Identify which cell holds the provided text, then report its (x, y) central coordinate. 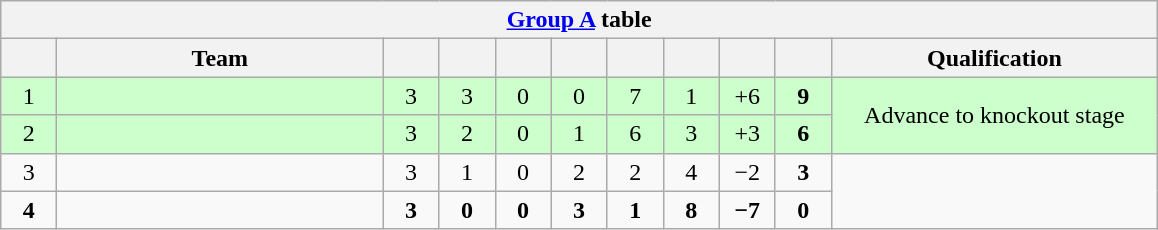
+3 (747, 134)
Advance to knockout stage (994, 115)
Qualification (994, 58)
7 (635, 96)
8 (691, 210)
9 (803, 96)
+6 (747, 96)
−2 (747, 172)
−7 (747, 210)
Group A table (580, 20)
Team (220, 58)
